Locate the cell with the specified text and output its [X, Y] center coordinate. 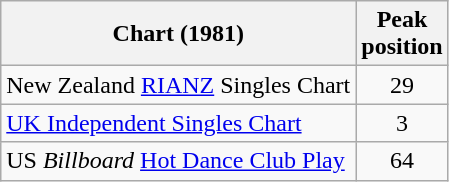
3 [402, 123]
29 [402, 85]
New Zealand RIANZ Singles Chart [178, 85]
US Billboard Hot Dance Club Play [178, 161]
Peakposition [402, 34]
UK Independent Singles Chart [178, 123]
Chart (1981) [178, 34]
64 [402, 161]
